Pinpoint the cell where the given text exists, returning its [x, y] midpoint coordinate. 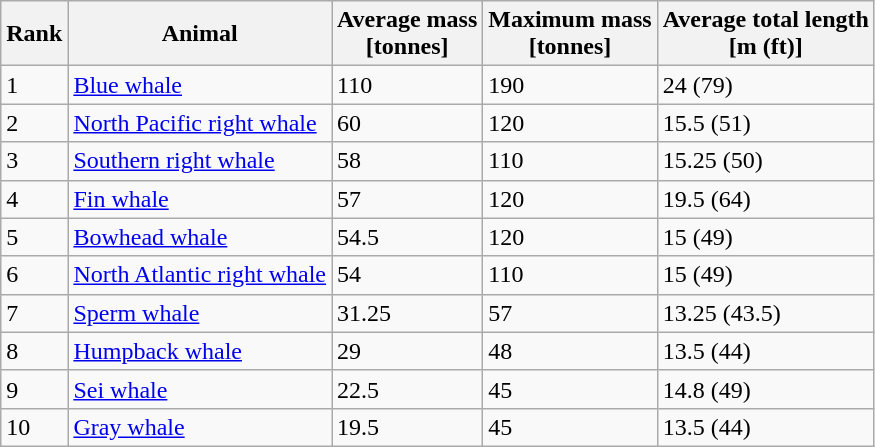
North Atlantic right whale [200, 275]
3 [34, 161]
Blue whale [200, 85]
54.5 [408, 237]
14.8 (49) [766, 389]
Average total length[m (ft)] [766, 34]
Sei whale [200, 389]
31.25 [408, 313]
Average mass[tonnes] [408, 34]
Sperm whale [200, 313]
North Pacific right whale [200, 123]
7 [34, 313]
24 (79) [766, 85]
Bowhead whale [200, 237]
Fin whale [200, 199]
13.25 (43.5) [766, 313]
5 [34, 237]
8 [34, 351]
48 [570, 351]
54 [408, 275]
Maximum mass[tonnes] [570, 34]
19.5 (64) [766, 199]
10 [34, 427]
190 [570, 85]
2 [34, 123]
Gray whale [200, 427]
Animal [200, 34]
4 [34, 199]
Rank [34, 34]
Humpback whale [200, 351]
58 [408, 161]
1 [34, 85]
15.25 (50) [766, 161]
Southern right whale [200, 161]
9 [34, 389]
22.5 [408, 389]
6 [34, 275]
29 [408, 351]
60 [408, 123]
15.5 (51) [766, 123]
19.5 [408, 427]
